Output the (x, y) coordinate of the center of the cell containing the given text.  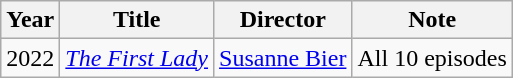
Susanne Bier (283, 58)
Year (30, 20)
All 10 episodes (432, 58)
The First Lady (137, 58)
Director (283, 20)
2022 (30, 58)
Note (432, 20)
Title (137, 20)
